Output the [X, Y] coordinate of the center of the cell containing the given text.  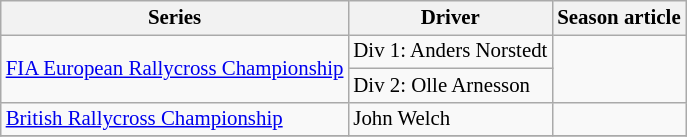
John Welch [450, 119]
British Rallycross Championship [175, 119]
Season article [618, 18]
Div 1: Anders Norstedt [450, 51]
Driver [450, 18]
Div 2: Olle Arnesson [450, 85]
FIA European Rallycross Championship [175, 68]
Series [175, 18]
